Capture the cell that displays the provided text and extract its (X, Y) central coordinate. 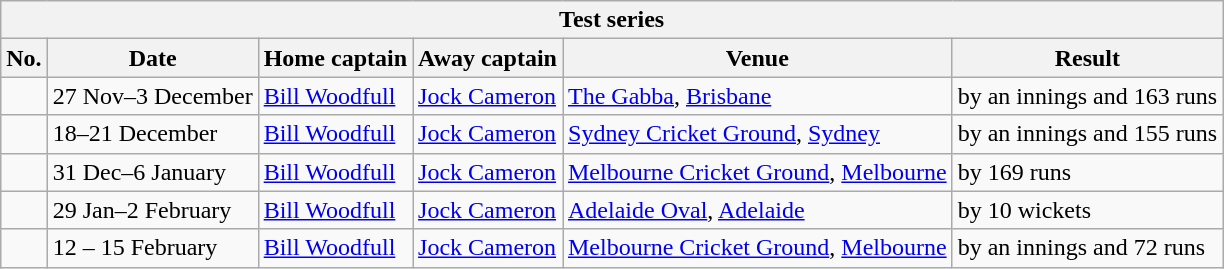
Date (152, 58)
18–21 December (152, 134)
by 169 runs (1087, 172)
Sydney Cricket Ground, Sydney (757, 134)
12 – 15 February (152, 248)
29 Jan–2 February (152, 210)
by an innings and 72 runs (1087, 248)
Result (1087, 58)
Adelaide Oval, Adelaide (757, 210)
by an innings and 163 runs (1087, 96)
27 Nov–3 December (152, 96)
Venue (757, 58)
No. (24, 58)
Home captain (335, 58)
by 10 wickets (1087, 210)
Test series (612, 20)
by an innings and 155 runs (1087, 134)
Away captain (488, 58)
The Gabba, Brisbane (757, 96)
31 Dec–6 January (152, 172)
